Return (x, y) of the center of cell containing provided text 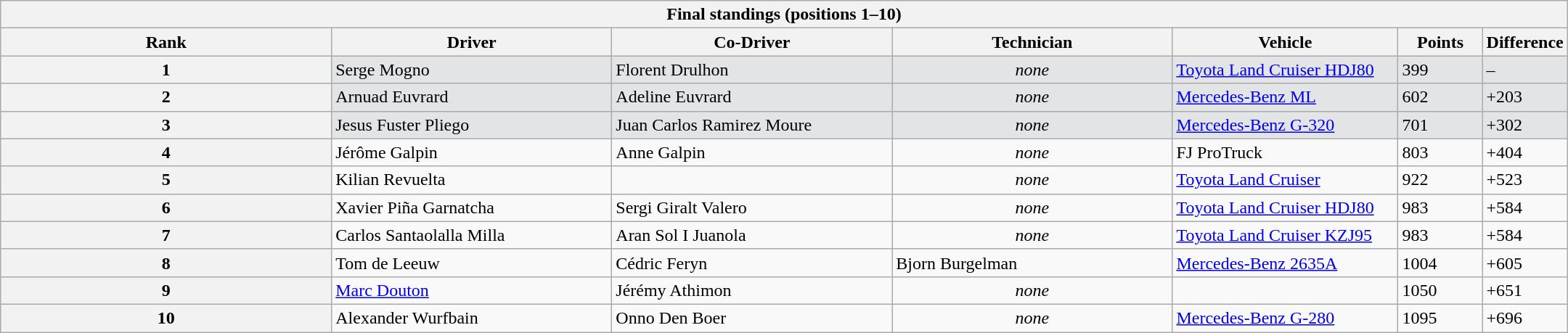
Technician (1032, 42)
Points (1440, 42)
3 (166, 125)
Cédric Feryn (752, 263)
10 (166, 318)
Carlos Santaolalla Milla (472, 235)
803 (1440, 152)
+651 (1524, 290)
Rank (166, 42)
Final standings (positions 1–10) (784, 15)
Mercedes-Benz G-320 (1285, 125)
Onno Den Boer (752, 318)
Mercedes-Benz G-280 (1285, 318)
Jérôme Galpin (472, 152)
1 (166, 70)
+696 (1524, 318)
1050 (1440, 290)
+523 (1524, 180)
+302 (1524, 125)
+203 (1524, 97)
Serge Mogno (472, 70)
Difference (1524, 42)
2 (166, 97)
8 (166, 263)
FJ ProTruck (1285, 152)
Adeline Euvrard (752, 97)
Mercedes-Benz 2635A (1285, 263)
Vehicle (1285, 42)
Sergi Giralt Valero (752, 207)
701 (1440, 125)
1004 (1440, 263)
1095 (1440, 318)
Aran Sol I Juanola (752, 235)
602 (1440, 97)
Mercedes-Benz ML (1285, 97)
Jérémy Athimon (752, 290)
Xavier Piña Garnatcha (472, 207)
5 (166, 180)
Marc Douton (472, 290)
+404 (1524, 152)
Arnuad Euvrard (472, 97)
9 (166, 290)
Co-Driver (752, 42)
– (1524, 70)
Toyota Land Cruiser (1285, 180)
Kilian Revuelta (472, 180)
+605 (1524, 263)
Jesus Fuster Pliego (472, 125)
Anne Galpin (752, 152)
Bjorn Burgelman (1032, 263)
922 (1440, 180)
7 (166, 235)
Alexander Wurfbain (472, 318)
Juan Carlos Ramirez Moure (752, 125)
Tom de Leeuw (472, 263)
399 (1440, 70)
4 (166, 152)
Florent Drulhon (752, 70)
6 (166, 207)
Toyota Land Cruiser KZJ95 (1285, 235)
Driver (472, 42)
